Extract the (x, y) coordinate from the center of the cell holding the provided text.  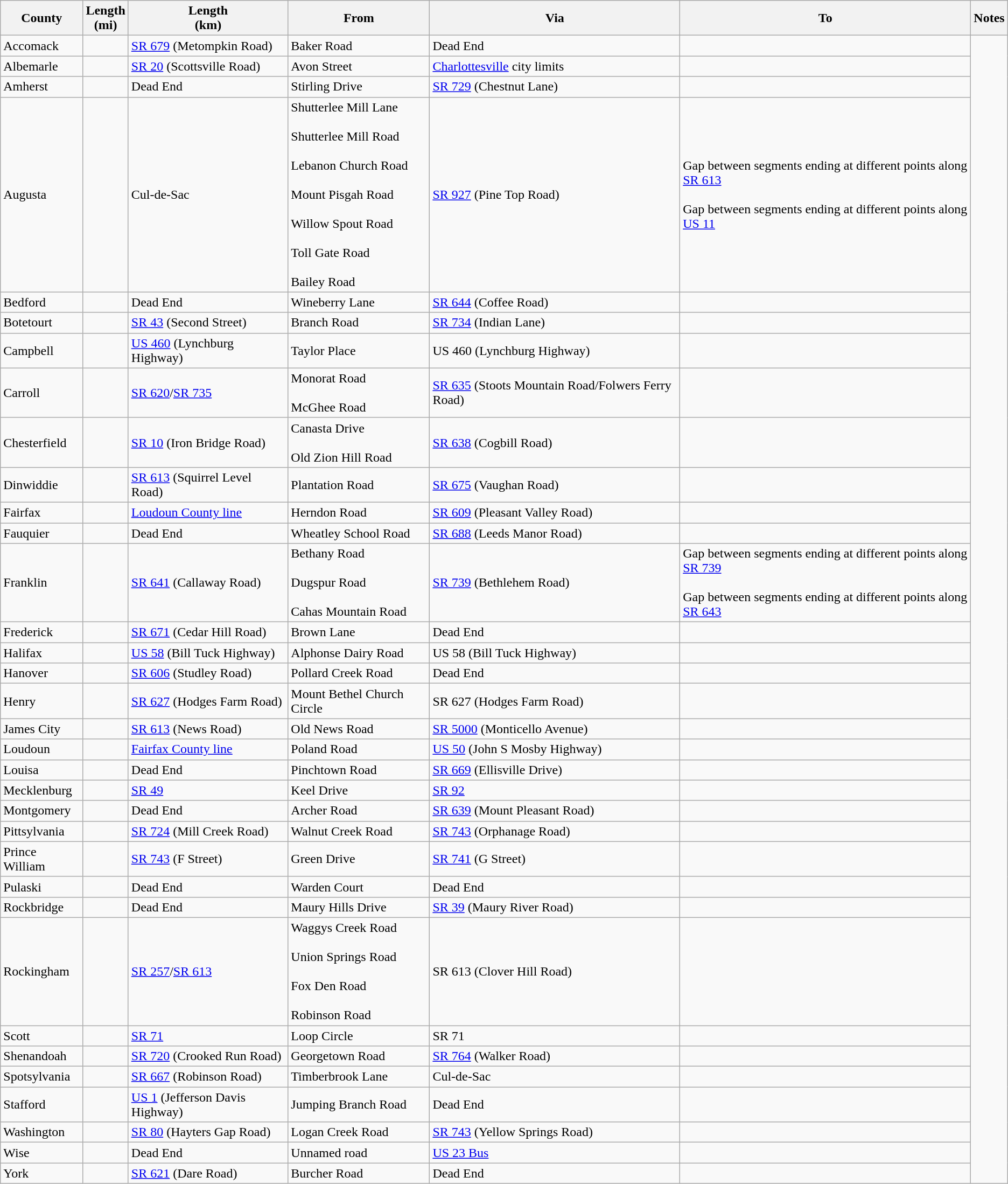
Canasta DriveOld Zion Hill Road (359, 442)
Plantation Road (359, 485)
US 50 (John S Mosby Highway) (555, 749)
Gap between segments ending at different points along SR 739Gap between segments ending at different points along SR 643 (825, 583)
Mount Bethel Church Circle (359, 701)
Unnamed road (359, 1153)
Spotsylvania (42, 1077)
Herndon Road (359, 512)
Stafford (42, 1104)
US 1 (Jefferson Davis Highway) (208, 1104)
Dinwiddie (42, 485)
Mecklenburg (42, 790)
Albemarle (42, 66)
SR 39 (Maury River Road) (555, 907)
Length(mi) (106, 18)
SR 644 (Coffee Road) (555, 302)
Accomack (42, 46)
SR 606 (Studley Road) (208, 673)
Baker Road (359, 46)
Amherst (42, 87)
SR 613 (News Road) (208, 729)
SR 5000 (Monticello Avenue) (555, 729)
From (359, 18)
SR 743 (Yellow Springs Road) (555, 1132)
Green Drive (359, 859)
Chesterfield (42, 442)
Gap between segments ending at different points along SR 613Gap between segments ending at different points along US 11 (825, 194)
Walnut Creek Road (359, 831)
Stirling Drive (359, 87)
SR 257/SR 613 (208, 971)
Shutterlee Mill LaneShutterlee Mill RoadLebanon Church RoadMount Pisgah RoadWillow Spout RoadToll Gate RoadBailey Road (359, 194)
SR 724 (Mill Creek Road) (208, 831)
SR 743 (F Street) (208, 859)
Hanover (42, 673)
Keel Drive (359, 790)
Frederick (42, 632)
Notes (989, 18)
Carroll (42, 393)
Shenandoah (42, 1056)
SR 927 (Pine Top Road) (555, 194)
Jumping Branch Road (359, 1104)
Montgomery (42, 811)
Henry (42, 701)
Washington (42, 1132)
SR 729 (Chestnut Lane) (555, 87)
Rockingham (42, 971)
Timberbrook Lane (359, 1077)
SR 688 (Leeds Manor Road) (555, 533)
York (42, 1173)
Pittsylvania (42, 831)
Waggys Creek RoadUnion Springs RoadFox Den RoadRobinson Road (359, 971)
SR 734 (Indian Lane) (555, 323)
Botetourt (42, 323)
SR 720 (Crooked Run Road) (208, 1056)
SR 620/SR 735 (208, 393)
SR 638 (Cogbill Road) (555, 442)
Wheatley School Road (359, 533)
Taylor Place (359, 350)
Maury Hills Drive (359, 907)
Logan Creek Road (359, 1132)
Scott (42, 1036)
SR 80 (Hayters Gap Road) (208, 1132)
Loudoun (42, 749)
Halifax (42, 653)
SR 669 (Ellisville Drive) (555, 770)
County (42, 18)
Fairfax (42, 512)
SR 20 (Scottsville Road) (208, 66)
SR 679 (Metompkin Road) (208, 46)
SR 613 (Squirrel Level Road) (208, 485)
Alphonse Dairy Road (359, 653)
Wineberry Lane (359, 302)
SR 49 (208, 790)
Loudoun County line (208, 512)
Georgetown Road (359, 1056)
Prince William (42, 859)
Monorat RoadMcGhee Road (359, 393)
SR 609 (Pleasant Valley Road) (555, 512)
Loop Circle (359, 1036)
SR 671 (Cedar Hill Road) (208, 632)
SR 667 (Robinson Road) (208, 1077)
SR 639 (Mount Pleasant Road) (555, 811)
Wise (42, 1153)
Length(km) (208, 18)
SR 675 (Vaughan Road) (555, 485)
Fairfax County line (208, 749)
Old News Road (359, 729)
Pulaski (42, 887)
SR 739 (Bethlehem Road) (555, 583)
SR 43 (Second Street) (208, 323)
SR 764 (Walker Road) (555, 1056)
Campbell (42, 350)
Warden Court (359, 887)
James City (42, 729)
Franklin (42, 583)
Pinchtown Road (359, 770)
Archer Road (359, 811)
Bethany RoadDugspur RoadCahas Mountain Road (359, 583)
SR 10 (Iron Bridge Road) (208, 442)
Avon Street (359, 66)
Augusta (42, 194)
Rockbridge (42, 907)
Pollard Creek Road (359, 673)
Brown Lane (359, 632)
US 23 Bus (555, 1153)
To (825, 18)
SR 741 (G Street) (555, 859)
Burcher Road (359, 1173)
Branch Road (359, 323)
SR 92 (555, 790)
Poland Road (359, 749)
SR 635 (Stoots Mountain Road/Folwers Ferry Road) (555, 393)
SR 613 (Clover Hill Road) (555, 971)
SR 743 (Orphanage Road) (555, 831)
Fauquier (42, 533)
SR 621 (Dare Road) (208, 1173)
Bedford (42, 302)
SR 641 (Callaway Road) (208, 583)
Charlottesville city limits (555, 66)
Via (555, 18)
Louisa (42, 770)
